From the cell containing the given text, extract its center point as (x, y) coordinate. 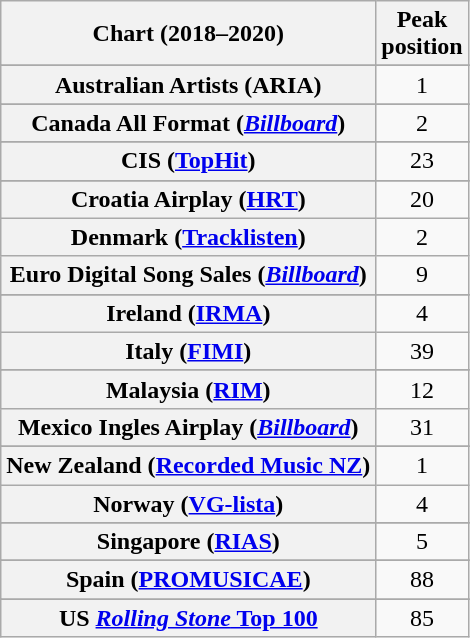
5 (422, 542)
85 (422, 618)
31 (422, 427)
Spain (PROMUSICAE) (188, 580)
Ireland (IRMA) (188, 313)
Canada All Format (Billboard) (188, 123)
Norway (VG-lista) (188, 503)
Italy (FIMI) (188, 351)
CIS (TopHit) (188, 161)
88 (422, 580)
Euro Digital Song Sales (Billboard) (188, 275)
Singapore (RIAS) (188, 542)
Chart (2018–2020) (188, 34)
US Rolling Stone Top 100 (188, 618)
9 (422, 275)
39 (422, 351)
Denmark (Tracklisten) (188, 237)
Croatia Airplay (HRT) (188, 199)
Australian Artists (ARIA) (188, 85)
23 (422, 161)
Peak position (422, 34)
New Zealand (Recorded Music NZ) (188, 465)
20 (422, 199)
Mexico Ingles Airplay (Billboard) (188, 427)
12 (422, 389)
Malaysia (RIM) (188, 389)
